Pinpoint the cell where the given text exists, returning its [X, Y] midpoint coordinate. 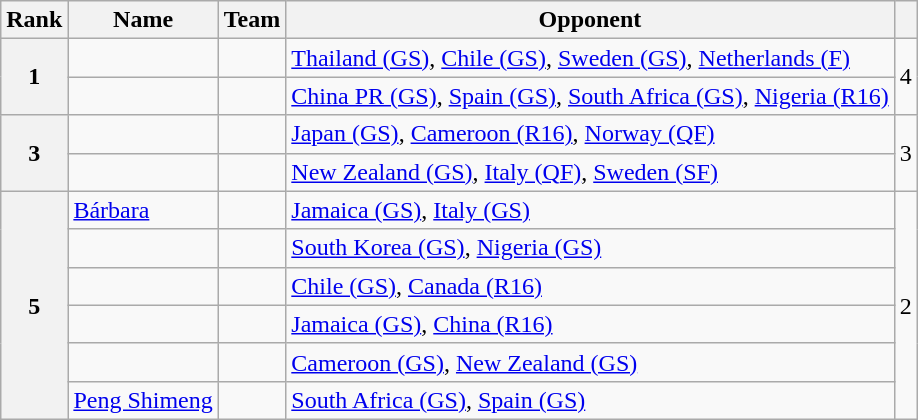
China PR (GS), Spain (GS), South Africa (GS), Nigeria (R16) [590, 96]
Team [252, 20]
2 [906, 305]
Peng Shimeng [143, 400]
Jamaica (GS), China (R16) [590, 324]
Opponent [590, 20]
Thailand (GS), Chile (GS), Sweden (GS), Netherlands (F) [590, 58]
1 [34, 77]
Name [143, 20]
Japan (GS), Cameroon (R16), Norway (QF) [590, 134]
Chile (GS), Canada (R16) [590, 286]
South Africa (GS), Spain (GS) [590, 400]
South Korea (GS), Nigeria (GS) [590, 248]
5 [34, 305]
Bárbara [143, 210]
New Zealand (GS), Italy (QF), Sweden (SF) [590, 172]
Jamaica (GS), Italy (GS) [590, 210]
Cameroon (GS), New Zealand (GS) [590, 362]
Rank [34, 20]
4 [906, 77]
